Scan for the cell matching the given text and deliver its [X, Y] coordinate at center. 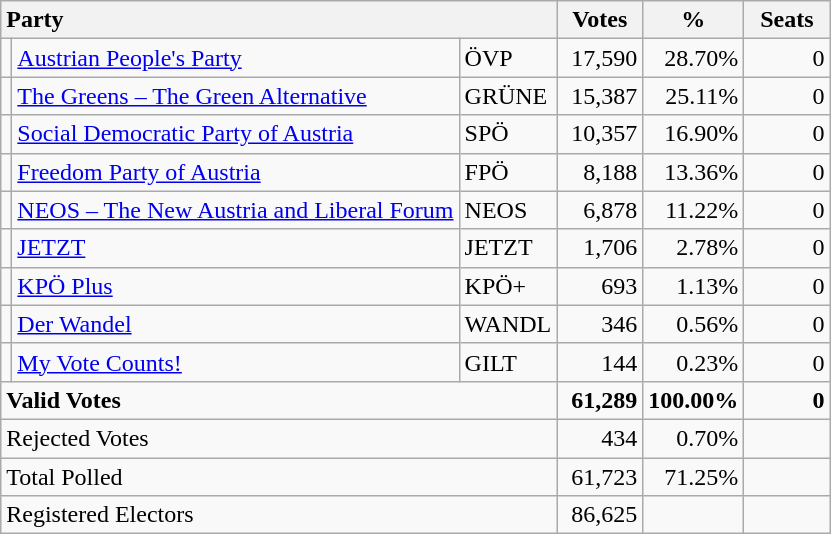
346 [600, 324]
The Greens – The Green Alternative [236, 96]
Seats [787, 20]
15,387 [600, 96]
KPÖ Plus [236, 286]
Rejected Votes [279, 438]
6,878 [600, 210]
61,723 [600, 477]
2.78% [694, 248]
434 [600, 438]
61,289 [600, 400]
Total Polled [279, 477]
NEOS – The New Austria and Liberal Forum [236, 210]
693 [600, 286]
GRÜNE [508, 96]
0.70% [694, 438]
WANDL [508, 324]
0.23% [694, 362]
Valid Votes [279, 400]
Party [279, 20]
25.11% [694, 96]
My Vote Counts! [236, 362]
Votes [600, 20]
Der Wandel [236, 324]
1,706 [600, 248]
Austrian People's Party [236, 58]
8,188 [600, 172]
Social Democratic Party of Austria [236, 134]
17,590 [600, 58]
100.00% [694, 400]
NEOS [508, 210]
11.22% [694, 210]
10,357 [600, 134]
SPÖ [508, 134]
FPÖ [508, 172]
13.36% [694, 172]
GILT [508, 362]
1.13% [694, 286]
86,625 [600, 515]
Registered Electors [279, 515]
ÖVP [508, 58]
71.25% [694, 477]
144 [600, 362]
16.90% [694, 134]
% [694, 20]
Freedom Party of Austria [236, 172]
KPÖ+ [508, 286]
0.56% [694, 324]
28.70% [694, 58]
